Search for the cell housing the specified text and yield its [X, Y] center coordinate. 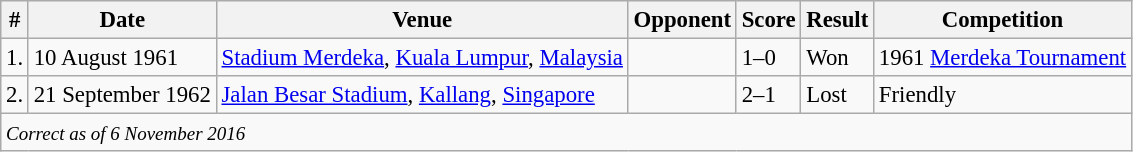
1–0 [768, 58]
10 August 1961 [122, 58]
Jalan Besar Stadium, Kallang, Singapore [422, 95]
Competition [1003, 20]
Friendly [1003, 95]
2. [15, 95]
Correct as of 6 November 2016 [566, 133]
Venue [422, 20]
1961 Merdeka Tournament [1003, 58]
Date [122, 20]
# [15, 20]
21 September 1962 [122, 95]
Lost [838, 95]
Score [768, 20]
1. [15, 58]
2–1 [768, 95]
Result [838, 20]
Stadium Merdeka, Kuala Lumpur, Malaysia [422, 58]
Opponent [682, 20]
Won [838, 58]
